Extract the [x, y] coordinate from the center of the cell holding the provided text.  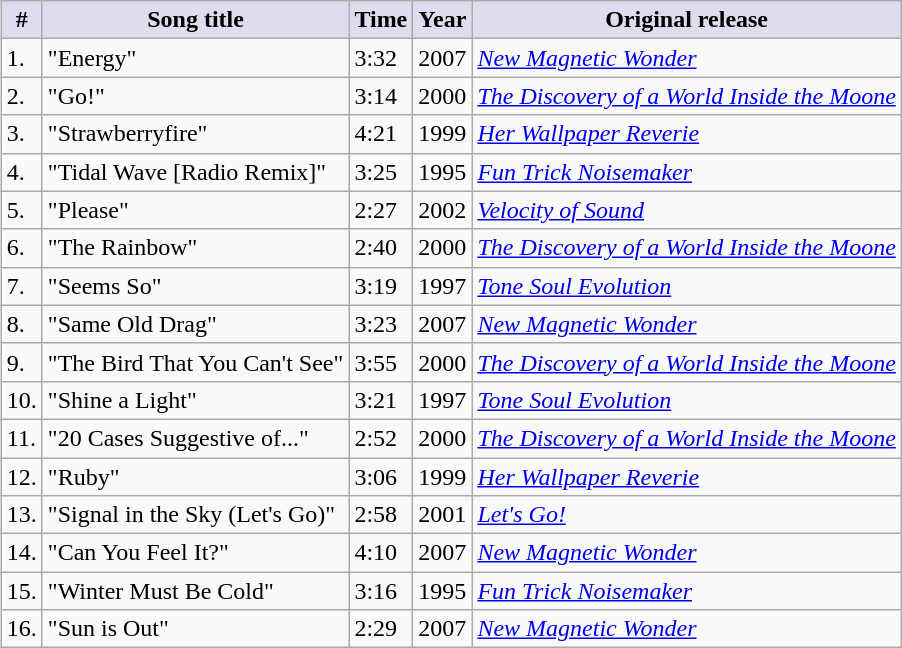
"Winter Must Be Cold" [196, 591]
"Shine a Light" [196, 400]
"Seems So" [196, 286]
3:23 [381, 324]
7. [22, 286]
Velocity of Sound [686, 210]
Time [381, 20]
"20 Cases Suggestive of..." [196, 438]
3:06 [381, 477]
3:16 [381, 591]
2:52 [381, 438]
"The Bird That You Can't See" [196, 362]
16. [22, 629]
10. [22, 400]
9. [22, 362]
3:21 [381, 400]
2:40 [381, 248]
"Energy" [196, 58]
"Signal in the Sky (Let's Go)" [196, 515]
"Strawberryfire" [196, 134]
# [22, 20]
3:25 [381, 172]
3. [22, 134]
2001 [442, 515]
1. [22, 58]
2:27 [381, 210]
15. [22, 591]
2002 [442, 210]
8. [22, 324]
"Same Old Drag" [196, 324]
3:19 [381, 286]
"Tidal Wave [Radio Remix]" [196, 172]
2:58 [381, 515]
3:32 [381, 58]
"Sun is Out" [196, 629]
"Please" [196, 210]
12. [22, 477]
Let's Go! [686, 515]
Original release [686, 20]
"Can You Feel It?" [196, 553]
"Ruby" [196, 477]
13. [22, 515]
11. [22, 438]
"Go!" [196, 96]
2. [22, 96]
3:55 [381, 362]
2:29 [381, 629]
4. [22, 172]
Year [442, 20]
"The Rainbow" [196, 248]
4:10 [381, 553]
3:14 [381, 96]
6. [22, 248]
4:21 [381, 134]
Song title [196, 20]
14. [22, 553]
5. [22, 210]
